Identify which cell holds the provided text, then report its [X, Y] central coordinate. 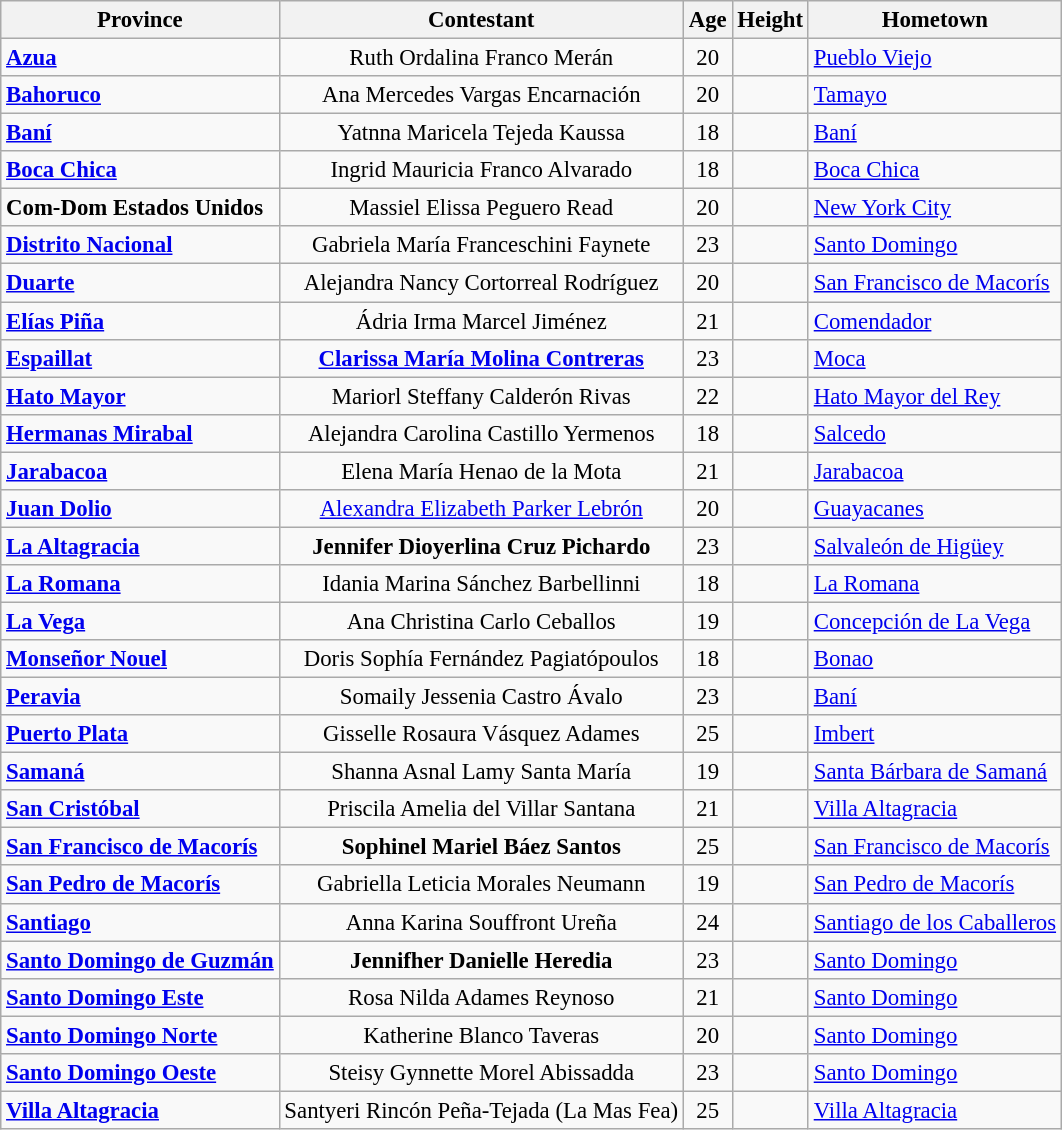
Idania Marina Sánchez Barbellinni [481, 584]
Gabriela María Franceschini Faynete [481, 245]
Shanna Asnal Lamy Santa María [481, 772]
Santyeri Rincón Peña-Tejada (La Mas Fea) [481, 1110]
Salcedo [934, 433]
Anna Karina Souffront Ureña [481, 922]
Espaillat [140, 358]
22 [708, 396]
Bonao [934, 659]
Guayacanes [934, 509]
Azua [140, 58]
Elena María Henao de la Mota [481, 471]
Ana Christina Carlo Ceballos [481, 621]
Bahoruco [140, 95]
Gabriella Leticia Morales Neumann [481, 885]
Santiago [140, 922]
Concepción de La Vega [934, 621]
Santa Bárbara de Samaná [934, 772]
Santo Domingo Oeste [140, 1073]
Duarte [140, 283]
Santo Domingo de Guzmán [140, 960]
Height [770, 20]
Alejandra Carolina Castillo Yermenos [481, 433]
Moca [934, 358]
Ruth Ordalina Franco Merán [481, 58]
Priscila Amelia del Villar Santana [481, 809]
Steisy Gynnette Morel Abissadda [481, 1073]
Imbert [934, 734]
Clarissa María Molina Contreras [481, 358]
Contestant [481, 20]
Sophinel Mariel Báez Santos [481, 847]
Santo Domingo Este [140, 997]
San Cristóbal [140, 809]
Santiago de los Caballeros [934, 922]
Province [140, 20]
Elías Piña [140, 321]
Yatnna Maricela Tejeda Kaussa [481, 133]
Gisselle Rosaura Vásquez Adames [481, 734]
Monseñor Nouel [140, 659]
Hometown [934, 20]
Ádria Irma Marcel Jiménez [481, 321]
Comendador [934, 321]
Alejandra Nancy Cortorreal Rodríguez [481, 283]
Hermanas Mirabal [140, 433]
Samaná [140, 772]
Jennifher Danielle Heredia [481, 960]
Pueblo Viejo [934, 58]
Rosa Nilda Adames Reynoso [481, 997]
Distrito Nacional [140, 245]
Juan Dolio [140, 509]
Katherine Blanco Taveras [481, 1035]
Somaily Jessenia Castro Ávalo [481, 697]
Jennifer Dioyerlina Cruz Pichardo [481, 546]
La Altagracia [140, 546]
New York City [934, 208]
Peravia [140, 697]
Tamayo [934, 95]
Mariorl Steffany Calderón Rivas [481, 396]
Ana Mercedes Vargas Encarnación [481, 95]
Age [708, 20]
Alexandra Elizabeth Parker Lebrón [481, 509]
Salvaleón de Higüey [934, 546]
Santo Domingo Norte [140, 1035]
Doris Sophía Fernández Pagiatópoulos [481, 659]
Massiel Elissa Peguero Read [481, 208]
Com-Dom Estados Unidos [140, 208]
Hato Mayor [140, 396]
24 [708, 922]
Puerto Plata [140, 734]
Ingrid Mauricia Franco Alvarado [481, 170]
La Vega [140, 621]
Hato Mayor del Rey [934, 396]
